Capture the cell that displays the provided text and extract its [x, y] central coordinate. 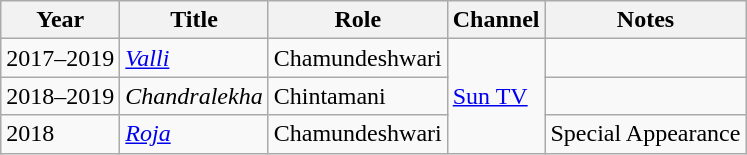
2018 [60, 134]
Chintamani [358, 96]
Chandralekha [194, 96]
Roja [194, 134]
Role [358, 20]
Notes [646, 20]
2017–2019 [60, 58]
Channel [496, 20]
Year [60, 20]
Title [194, 20]
Sun TV [496, 96]
2018–2019 [60, 96]
Special Appearance [646, 134]
Valli [194, 58]
